Output the [X, Y] coordinate of the center of the cell containing the given text.  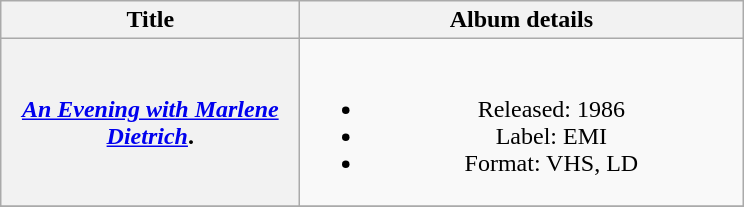
Title [150, 20]
Released: 1986Label: EMIFormat: VHS, LD [522, 122]
An Evening with Marlene Dietrich. [150, 122]
Album details [522, 20]
